Return the (x, y) coordinate for the center point of the cell that contains the specified text.  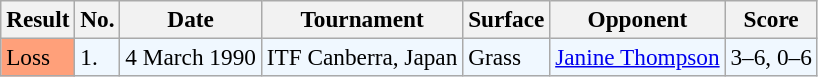
3–6, 0–6 (771, 57)
No. (98, 19)
Janine Thompson (638, 57)
Score (771, 19)
1. (98, 57)
Result (38, 19)
Opponent (638, 19)
Surface (506, 19)
ITF Canberra, Japan (362, 57)
Grass (506, 57)
Loss (38, 57)
Date (190, 19)
4 March 1990 (190, 57)
Tournament (362, 19)
